For the text-containing cell, return its midpoint in (x, y) coordinate format. 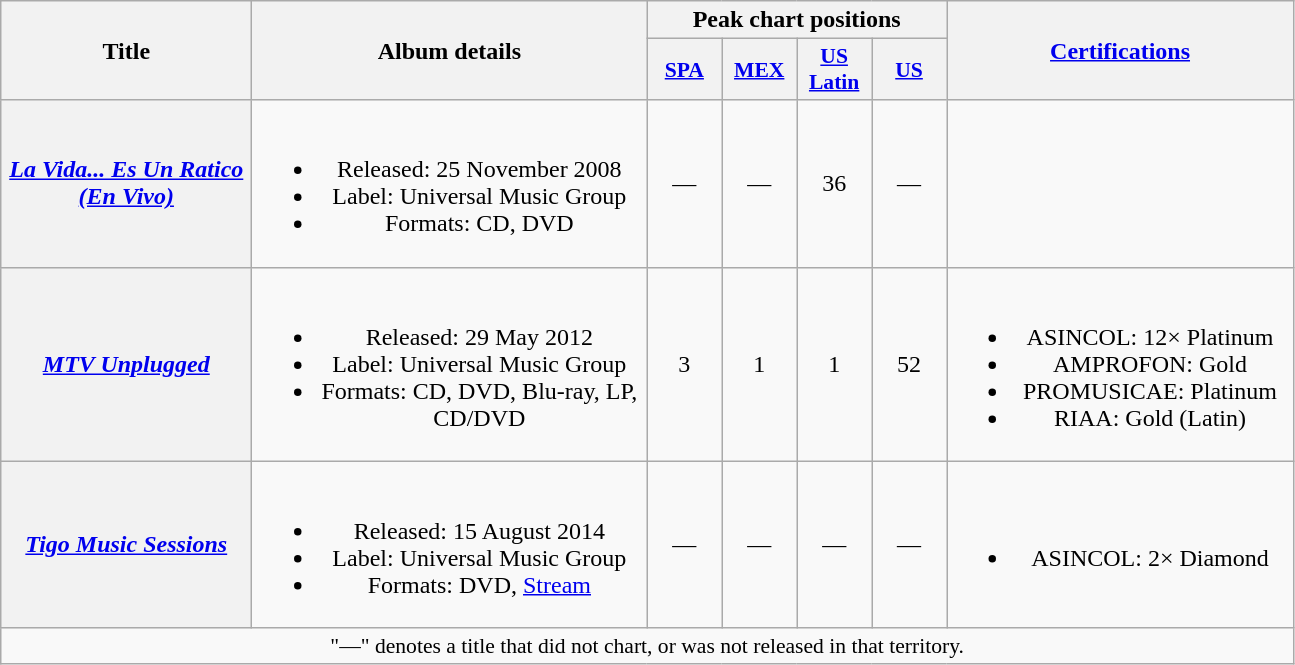
SPA (684, 70)
La Vida... Es Un Ratico (En Vivo) (126, 184)
"—" denotes a title that did not chart, or was not released in that territory. (648, 646)
Released: 15 August 2014Label: Universal Music GroupFormats: DVD, Stream (450, 544)
MEX (760, 70)
Title (126, 50)
Peak chart positions (797, 20)
52 (910, 364)
US (910, 70)
Released: 25 November 2008Label: Universal Music GroupFormats: CD, DVD (450, 184)
ASINCOL: 2× Diamond (1120, 544)
Certifications (1120, 50)
Tigo Music Sessions (126, 544)
36 (834, 184)
USLatin (834, 70)
Released: 29 May 2012Label: Universal Music GroupFormats: CD, DVD, Blu-ray, LP, CD/DVD (450, 364)
Album details (450, 50)
ASINCOL: 12× PlatinumAMPROFON: GoldPROMUSICAE: PlatinumRIAA: Gold (Latin) (1120, 364)
MTV Unplugged (126, 364)
3 (684, 364)
